Scan for the cell matching the given text and deliver its (X, Y) coordinate at center. 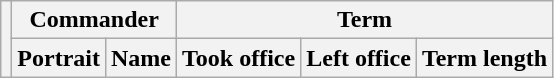
Term (365, 20)
Term length (484, 58)
Name (140, 58)
Took office (239, 58)
Portrait (59, 58)
Left office (359, 58)
Commander (94, 20)
